Return the [X, Y] coordinate for the center point of the cell that contains the specified text.  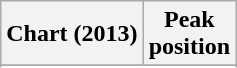
Chart (2013) [72, 34]
Peakposition [189, 34]
